For the text-containing cell, return its midpoint in [x, y] coordinate format. 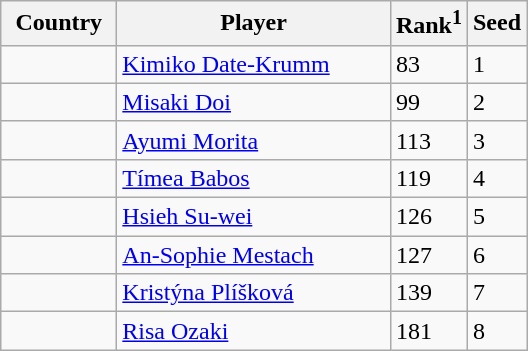
1 [496, 64]
Rank1 [428, 24]
127 [428, 255]
Hsieh Su-wei [254, 217]
Risa Ozaki [254, 331]
5 [496, 217]
An-Sophie Mestach [254, 255]
Country [59, 24]
113 [428, 140]
99 [428, 102]
181 [428, 331]
8 [496, 331]
139 [428, 293]
Kristýna Plíšková [254, 293]
2 [496, 102]
119 [428, 178]
Ayumi Morita [254, 140]
7 [496, 293]
Seed [496, 24]
Kimiko Date-Krumm [254, 64]
83 [428, 64]
Tímea Babos [254, 178]
4 [496, 178]
Player [254, 24]
126 [428, 217]
3 [496, 140]
Misaki Doi [254, 102]
6 [496, 255]
